Scan for the cell matching the given text and deliver its [x, y] coordinate at center. 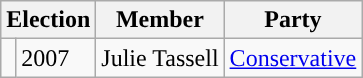
Election [48, 20]
2007 [56, 58]
Party [293, 20]
Julie Tassell [160, 58]
Conservative [293, 58]
Member [160, 20]
